From the cell containing the given text, extract its center point as [X, Y] coordinate. 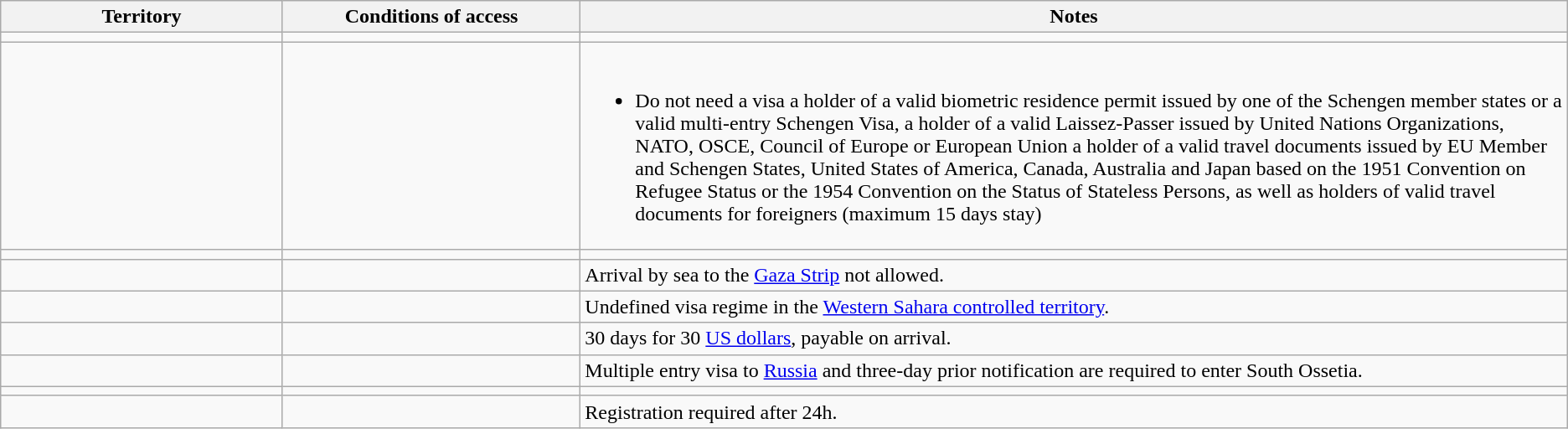
Registration required after 24h. [1074, 411]
30 days for 30 US dollars, payable on arrival. [1074, 339]
Multiple entry visa to Russia and three-day prior notification are required to enter South Ossetia. [1074, 370]
Territory [142, 17]
Arrival by sea to the Gaza Strip not allowed. [1074, 275]
Undefined visa regime in the Western Sahara controlled territory. [1074, 307]
Conditions of access [431, 17]
Notes [1074, 17]
